Output the [X, Y] coordinate of the center of the cell containing the given text.  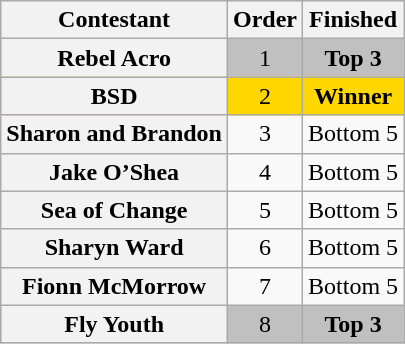
Order [264, 20]
Sharyn Ward [114, 248]
Rebel Acro [114, 58]
5 [264, 210]
7 [264, 286]
Sea of Change [114, 210]
Fly Youth [114, 324]
8 [264, 324]
1 [264, 58]
6 [264, 248]
Finished [354, 20]
Contestant [114, 20]
BSD [114, 96]
Winner [354, 96]
2 [264, 96]
Jake O’Shea [114, 172]
4 [264, 172]
Fionn McMorrow [114, 286]
Sharon and Brandon [114, 134]
3 [264, 134]
